Extract the [x, y] coordinate from the center of the cell holding the provided text.  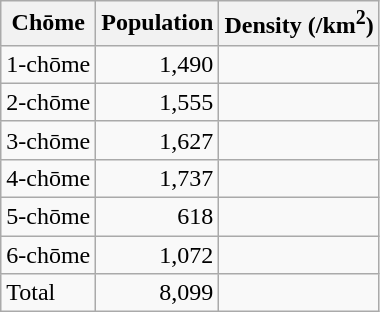
1,627 [158, 140]
Total [48, 293]
1-chōme [48, 64]
1,490 [158, 64]
8,099 [158, 293]
1,072 [158, 255]
2-chōme [48, 102]
Density (/km2) [299, 24]
3-chōme [48, 140]
Chōme [48, 24]
6-chōme [48, 255]
4-chōme [48, 178]
1,555 [158, 102]
618 [158, 217]
Population [158, 24]
1,737 [158, 178]
5-chōme [48, 217]
